Scan for the cell matching the given text and deliver its (x, y) coordinate at center. 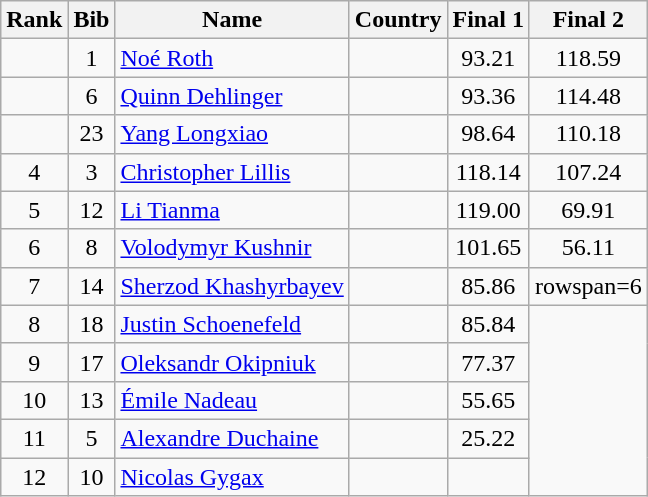
Volodymyr Kushnir (232, 248)
Bib (92, 20)
Justin Schoenefeld (232, 324)
Quinn Dehlinger (232, 96)
14 (92, 286)
93.21 (488, 58)
Oleksandr Okipniuk (232, 362)
Yang Longxiao (232, 134)
77.37 (488, 362)
93.36 (488, 96)
101.65 (488, 248)
rowspan=6 (588, 286)
85.84 (488, 324)
Noé Roth (232, 58)
114.48 (588, 96)
118.14 (488, 172)
11 (34, 438)
Name (232, 20)
Christopher Lillis (232, 172)
98.64 (488, 134)
Alexandre Duchaine (232, 438)
4 (34, 172)
1 (92, 58)
56.11 (588, 248)
Nicolas Gygax (232, 477)
119.00 (488, 210)
55.65 (488, 400)
110.18 (588, 134)
Li Tianma (232, 210)
9 (34, 362)
Final 2 (588, 20)
Country (398, 20)
Final 1 (488, 20)
18 (92, 324)
25.22 (488, 438)
69.91 (588, 210)
107.24 (588, 172)
7 (34, 286)
118.59 (588, 58)
23 (92, 134)
85.86 (488, 286)
Rank (34, 20)
3 (92, 172)
17 (92, 362)
13 (92, 400)
Émile Nadeau (232, 400)
Sherzod Khashyrbayev (232, 286)
